Scan for the cell matching the given text and deliver its (x, y) coordinate at center. 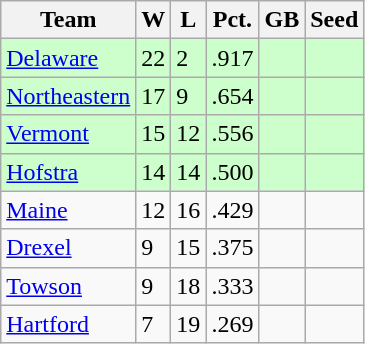
19 (188, 324)
Drexel (68, 248)
.333 (232, 286)
18 (188, 286)
16 (188, 210)
Maine (68, 210)
7 (154, 324)
Delaware (68, 58)
L (188, 20)
.654 (232, 96)
Hofstra (68, 172)
.556 (232, 134)
Team (68, 20)
Northeastern (68, 96)
.269 (232, 324)
Towson (68, 286)
.375 (232, 248)
GB (282, 20)
Pct. (232, 20)
Hartford (68, 324)
17 (154, 96)
Vermont (68, 134)
.429 (232, 210)
.917 (232, 58)
22 (154, 58)
.500 (232, 172)
2 (188, 58)
W (154, 20)
Seed (334, 20)
